Output the [X, Y] coordinate of the center of the cell containing the given text.  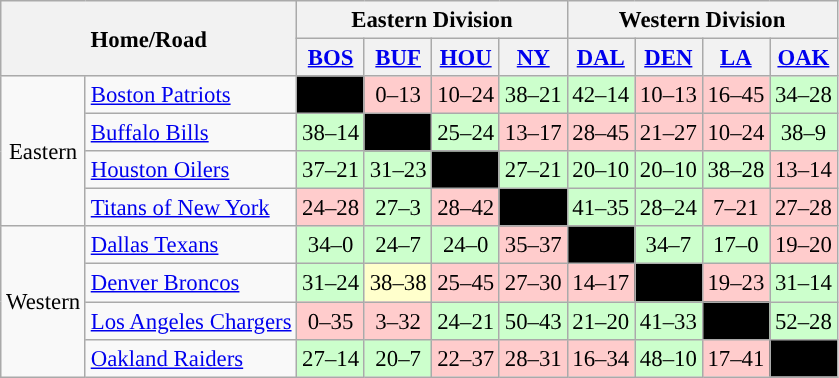
Los Angeles Chargers [190, 321]
7–21 [736, 208]
28–31 [533, 358]
Eastern [44, 151]
31–14 [804, 283]
21–20 [601, 321]
25–45 [466, 283]
24–0 [466, 245]
24–28 [331, 208]
LA [736, 58]
16–45 [736, 95]
0–13 [398, 95]
22–37 [466, 358]
38–21 [533, 95]
41–35 [601, 208]
28–45 [601, 133]
34–28 [804, 95]
13–17 [533, 133]
25–24 [466, 133]
DAL [601, 58]
Home/Road [149, 38]
19–23 [736, 283]
41–33 [669, 321]
28–42 [466, 208]
37–21 [331, 170]
3–32 [398, 321]
Eastern Division [432, 20]
28–24 [669, 208]
HOU [466, 58]
19–20 [804, 245]
38–14 [331, 133]
38–28 [736, 170]
31–24 [331, 283]
17–41 [736, 358]
Western Division [702, 20]
Oakland Raiders [190, 358]
Boston Patriots [190, 95]
Western [44, 301]
Dallas Texans [190, 245]
16–34 [601, 358]
21–27 [669, 133]
27–3 [398, 208]
27–14 [331, 358]
31–23 [398, 170]
24–7 [398, 245]
48–10 [669, 358]
34–7 [669, 245]
DEN [669, 58]
27–21 [533, 170]
42–14 [601, 95]
Denver Broncos [190, 283]
0–35 [331, 321]
24–21 [466, 321]
10–13 [669, 95]
35–37 [533, 245]
52–28 [804, 321]
34–0 [331, 245]
14–17 [601, 283]
50–43 [533, 321]
OAK [804, 58]
27–30 [533, 283]
Titans of New York [190, 208]
Houston Oilers [190, 170]
38–9 [804, 133]
13–14 [804, 170]
NY [533, 58]
BOS [331, 58]
20–7 [398, 358]
38–38 [398, 283]
17–0 [736, 245]
27–28 [804, 208]
BUF [398, 58]
Buffalo Bills [190, 133]
